Extract the [x, y] coordinate from the center of the cell holding the provided text.  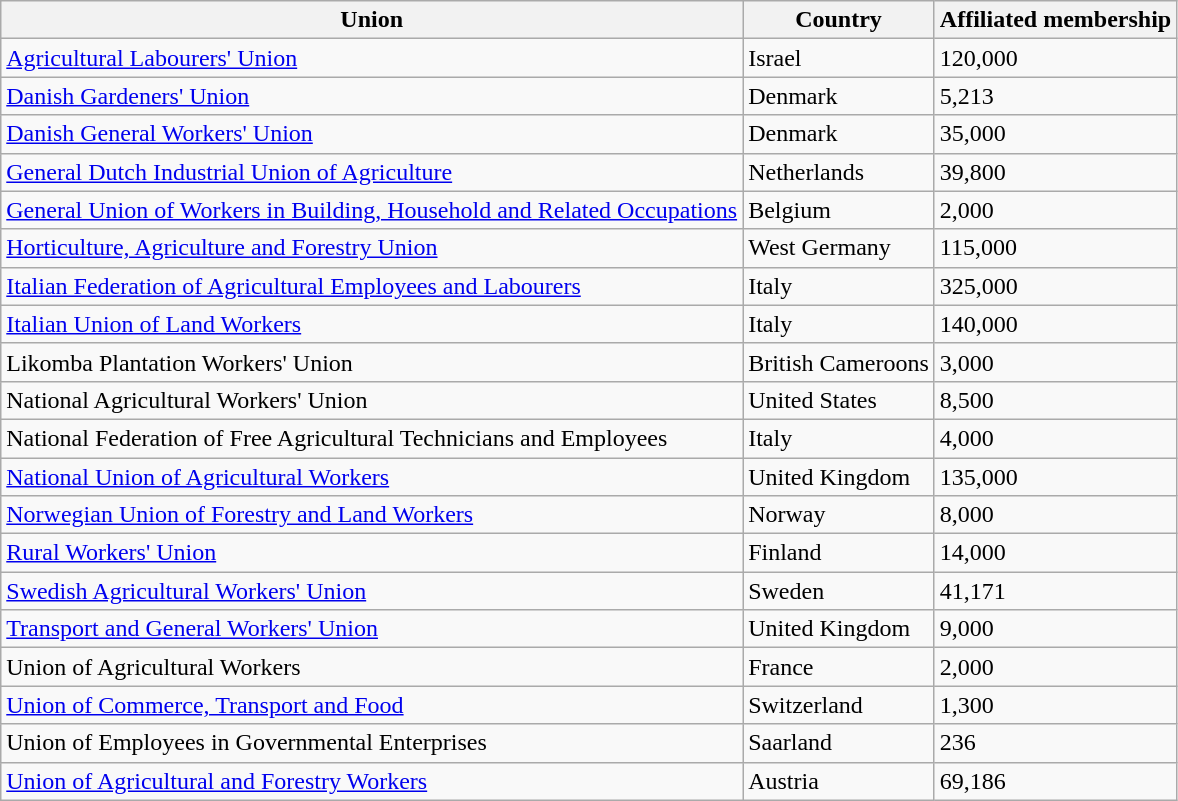
Switzerland [839, 705]
Horticulture, Agriculture and Forestry Union [372, 248]
5,213 [1055, 96]
Swedish Agricultural Workers' Union [372, 591]
National Union of Agricultural Workers [372, 477]
35,000 [1055, 134]
Country [839, 20]
3,000 [1055, 362]
8,500 [1055, 400]
Sweden [839, 591]
France [839, 667]
British Cameroons [839, 362]
4,000 [1055, 438]
Union of Employees in Governmental Enterprises [372, 743]
69,186 [1055, 781]
325,000 [1055, 286]
National Federation of Free Agricultural Technicians and Employees [372, 438]
Norwegian Union of Forestry and Land Workers [372, 515]
8,000 [1055, 515]
Norway [839, 515]
Netherlands [839, 172]
Italian Federation of Agricultural Employees and Labourers [372, 286]
Rural Workers' Union [372, 553]
9,000 [1055, 629]
Finland [839, 553]
Affiliated membership [1055, 20]
Israel [839, 58]
Likomba Plantation Workers' Union [372, 362]
West Germany [839, 248]
39,800 [1055, 172]
Union of Agricultural Workers [372, 667]
Saarland [839, 743]
41,171 [1055, 591]
Danish General Workers' Union [372, 134]
Agricultural Labourers' Union [372, 58]
115,000 [1055, 248]
120,000 [1055, 58]
United States [839, 400]
Union of Agricultural and Forestry Workers [372, 781]
General Dutch Industrial Union of Agriculture [372, 172]
General Union of Workers in Building, Household and Related Occupations [372, 210]
Belgium [839, 210]
Italian Union of Land Workers [372, 324]
135,000 [1055, 477]
Danish Gardeners' Union [372, 96]
National Agricultural Workers' Union [372, 400]
236 [1055, 743]
140,000 [1055, 324]
Union [372, 20]
Transport and General Workers' Union [372, 629]
14,000 [1055, 553]
1,300 [1055, 705]
Austria [839, 781]
Union of Commerce, Transport and Food [372, 705]
